Identify which cell holds the provided text, then report its (x, y) central coordinate. 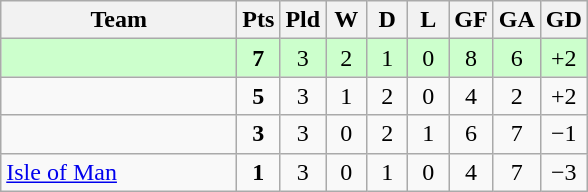
−1 (564, 134)
Pld (303, 20)
L (428, 20)
GF (471, 20)
D (388, 20)
Team (119, 20)
GA (516, 20)
5 (258, 96)
Isle of Man (119, 172)
W (346, 20)
8 (471, 58)
Pts (258, 20)
GD (564, 20)
−3 (564, 172)
